Find where the given text appears and provide that cell's center as (x, y) coordinate. 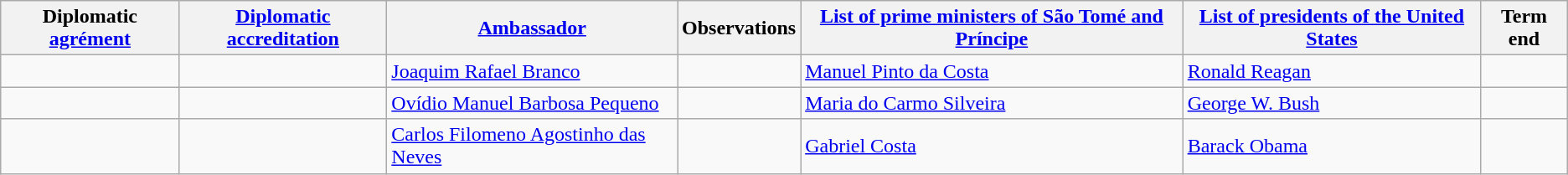
Ovídio Manuel Barbosa Pequeno (533, 103)
Manuel Pinto da Costa (992, 71)
Joaquim Rafael Branco (533, 71)
List of presidents of the United States (1332, 28)
Maria do Carmo Silveira (992, 103)
Diplomatic agrément (90, 28)
George W. Bush (1332, 103)
Gabriel Costa (992, 146)
Observations (739, 28)
Carlos Filomeno Agostinho das Neves (533, 146)
Diplomatic accreditation (283, 28)
Ambassador (533, 28)
Barack Obama (1332, 146)
Term end (1524, 28)
Ronald Reagan (1332, 71)
List of prime ministers of São Tomé and Príncipe (992, 28)
